Identify which cell holds the provided text, then report its [x, y] central coordinate. 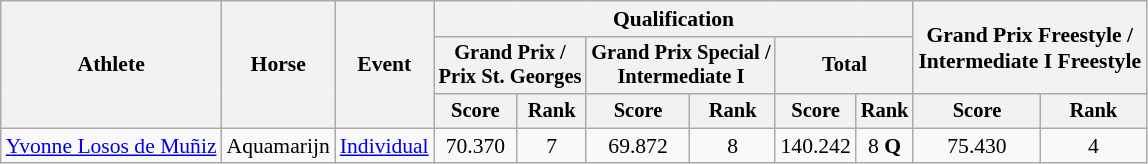
Individual [384, 146]
Grand Prix /Prix St. Georges [510, 66]
8 [733, 146]
69.872 [638, 146]
Grand Prix Freestyle /Intermediate I Freestyle [1030, 48]
Grand Prix Special /Intermediate I [680, 66]
140.242 [815, 146]
75.430 [976, 146]
Yvonne Losos de Muñiz [112, 146]
Athlete [112, 64]
4 [1094, 146]
Event [384, 64]
8 Q [885, 146]
Qualification [674, 19]
Horse [278, 64]
Total [844, 66]
70.370 [476, 146]
Aquamarijn [278, 146]
7 [552, 146]
